Capture the cell that displays the provided text and extract its (X, Y) central coordinate. 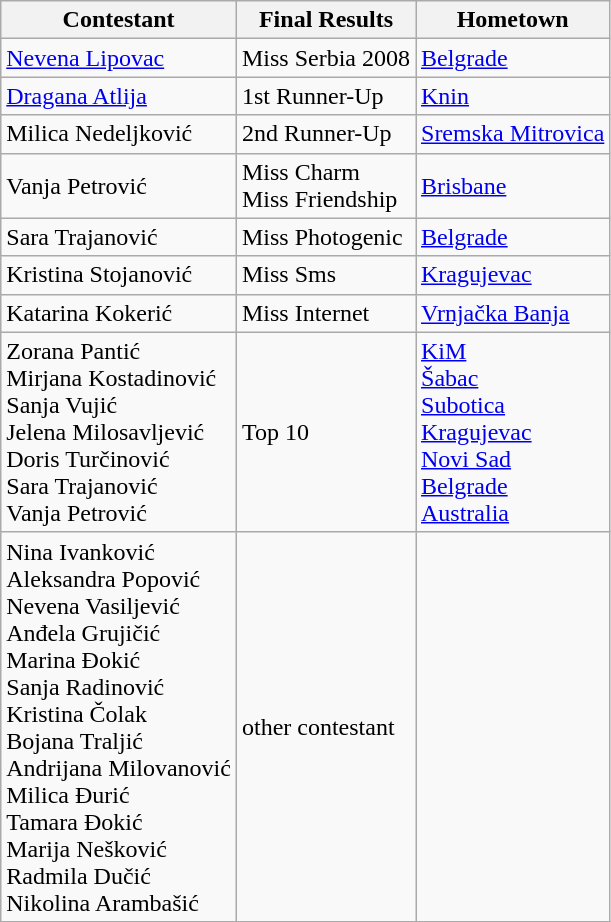
Sara Trajanović (119, 237)
Zorana Pantić Mirjana Kostadinović Sanja Vujić Jelena Milosavljević Doris Turčinović Sara Trajanović Vanja Petrović (119, 432)
other contestant (326, 726)
Brisbane (513, 186)
Kristina Stojanović (119, 275)
Contestant (119, 20)
1st Runner-Up (326, 96)
Miss Serbia 2008 (326, 58)
Vanja Petrović (119, 186)
Miss Photogenic (326, 237)
KiM ŠabacSuboticaKragujevacNovi SadBelgradeAustralia (513, 432)
Miss Internet (326, 313)
Miss Sms (326, 275)
Vrnjačka Banja (513, 313)
Knin (513, 96)
Hometown (513, 20)
Milica Nedeljković (119, 134)
Nevena Lipovac (119, 58)
Dragana Atlija (119, 96)
Final Results (326, 20)
2nd Runner-Up (326, 134)
Miss Charm Miss Friendship (326, 186)
Top 10 (326, 432)
Sremska Mitrovica (513, 134)
Katarina Kokerić (119, 313)
Kragujevac (513, 275)
